Output the [x, y] coordinate of the center of the cell containing the given text.  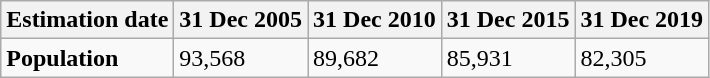
93,568 [241, 58]
31 Dec 2010 [375, 20]
Estimation date [88, 20]
82,305 [642, 58]
85,931 [508, 58]
31 Dec 2005 [241, 20]
31 Dec 2015 [508, 20]
Population [88, 58]
89,682 [375, 58]
31 Dec 2019 [642, 20]
